Provide the (x, y) coordinate of the cell's center where the given text is located.  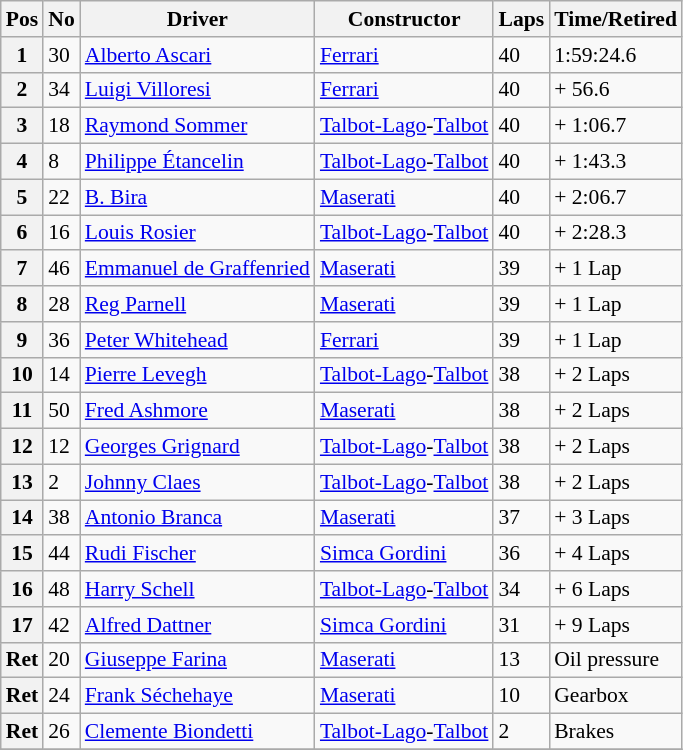
+ 6 Laps (616, 589)
37 (521, 518)
Constructor (404, 19)
9 (22, 340)
Emmanuel de Graffenried (198, 269)
Harry Schell (198, 589)
15 (22, 554)
24 (62, 696)
Peter Whitehead (198, 340)
Pierre Levegh (198, 375)
Johnny Claes (198, 482)
B. Bira (198, 197)
Raymond Sommer (198, 126)
+ 2:06.7 (616, 197)
Luigi Villoresi (198, 90)
31 (521, 625)
Philippe Étancelin (198, 162)
4 (22, 162)
22 (62, 197)
Reg Parnell (198, 304)
Frank Séchehaye (198, 696)
Time/Retired (616, 19)
48 (62, 589)
42 (62, 625)
50 (62, 411)
+ 1:06.7 (616, 126)
11 (22, 411)
44 (62, 554)
Louis Rosier (198, 233)
20 (62, 660)
26 (62, 732)
1 (22, 55)
+ 2:28.3 (616, 233)
1:59:24.6 (616, 55)
18 (62, 126)
+ 9 Laps (616, 625)
Gearbox (616, 696)
+ 1:43.3 (616, 162)
Clemente Biondetti (198, 732)
Laps (521, 19)
46 (62, 269)
Georges Grignard (198, 447)
Pos (22, 19)
Brakes (616, 732)
Fred Ashmore (198, 411)
Antonio Branca (198, 518)
6 (22, 233)
28 (62, 304)
Alfred Dattner (198, 625)
3 (22, 126)
+ 4 Laps (616, 554)
7 (22, 269)
+ 56.6 (616, 90)
Giuseppe Farina (198, 660)
17 (22, 625)
30 (62, 55)
No (62, 19)
+ 3 Laps (616, 518)
Alberto Ascari (198, 55)
Oil pressure (616, 660)
5 (22, 197)
Rudi Fischer (198, 554)
Driver (198, 19)
